Identify which cell holds the provided text, then report its (x, y) central coordinate. 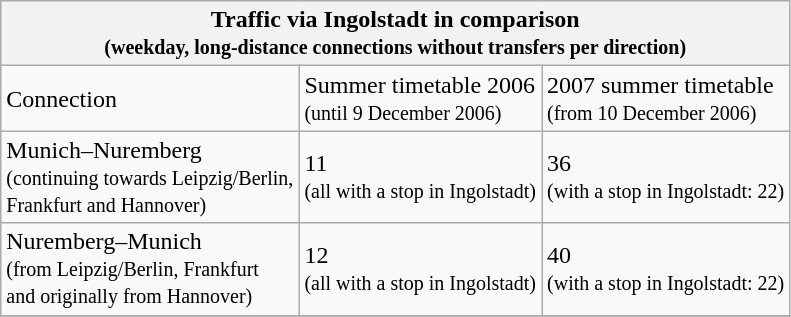
36 (with a stop in Ingolstadt: 22) (666, 177)
Summer timetable 2006(until 9 December 2006) (420, 98)
Traffic via Ingolstadt in comparison(weekday, long-distance connections without transfers per direction) (396, 34)
Connection (150, 98)
11(all with a stop in Ingolstadt) (420, 177)
Munich–Nuremberg(continuing towards Leipzig/Berlin, Frankfurt and Hannover) (150, 177)
2007 summer timetable(from 10 December 2006) (666, 98)
40(with a stop in Ingolstadt: 22) (666, 269)
12(all with a stop in Ingolstadt) (420, 269)
Nuremberg–Munich(from Leipzig/Berlin, Frankfurt and originally from Hannover) (150, 269)
